Detect which cell encompasses the target text, then output its [x, y] center coordinate. 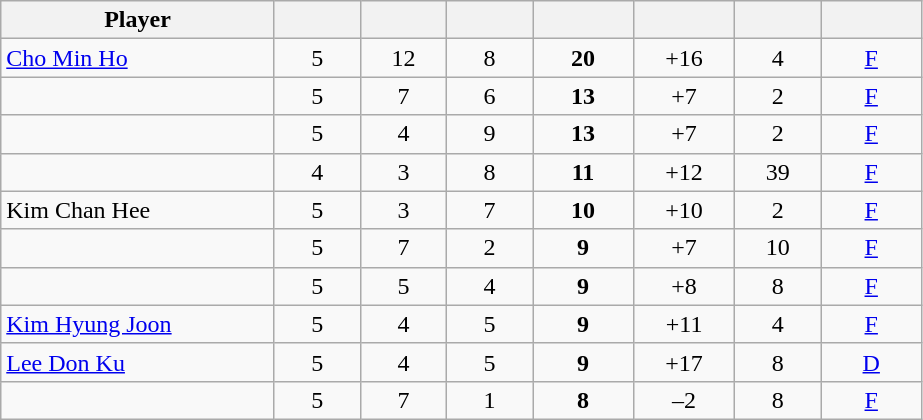
1 [489, 400]
Player [138, 20]
6 [489, 96]
Cho Min Ho [138, 58]
+11 [684, 324]
Kim Hyung Joon [138, 324]
Kim Chan Hee [138, 210]
Lee Don Ku [138, 362]
+17 [684, 362]
39 [778, 172]
+10 [684, 210]
20 [582, 58]
D [872, 362]
+8 [684, 286]
11 [582, 172]
12 [403, 58]
–2 [684, 400]
+16 [684, 58]
+12 [684, 172]
